Identify which cell holds the provided text, then report its [x, y] central coordinate. 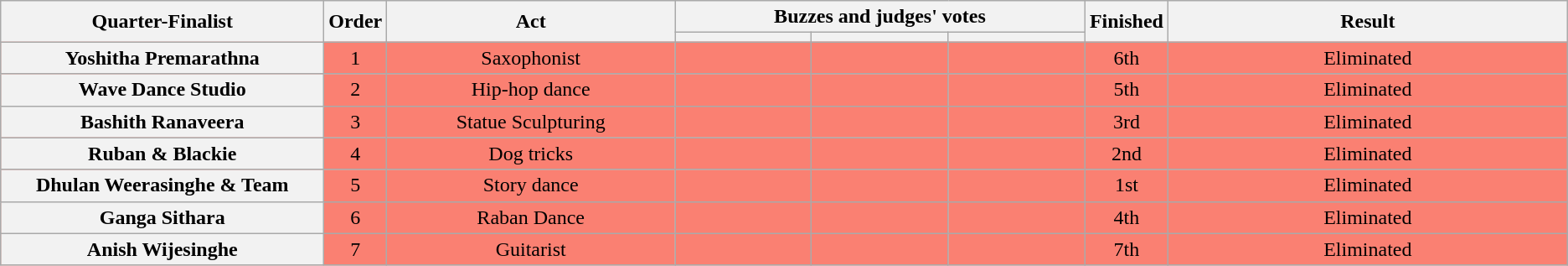
Order [355, 22]
Anish Wijesinghe [162, 249]
Yoshitha Premarathna [162, 58]
Guitarist [531, 249]
5th [1126, 90]
Ruban & Blackie [162, 154]
Hip-hop dance [531, 90]
7th [1126, 249]
Saxophonist [531, 58]
Bashith Ranaveera [162, 122]
Story dance [531, 185]
Quarter-Finalist [162, 22]
Wave Dance Studio [162, 90]
3 [355, 122]
Dog tricks [531, 154]
7 [355, 249]
2 [355, 90]
Buzzes and judges' votes [880, 17]
Raban Dance [531, 217]
Ganga Sithara [162, 217]
1 [355, 58]
2nd [1126, 154]
Act [531, 22]
6 [355, 217]
Finished [1126, 22]
Statue Sculpturing [531, 122]
Dhulan Weerasinghe & Team [162, 185]
4th [1126, 217]
6th [1126, 58]
5 [355, 185]
3rd [1126, 122]
4 [355, 154]
1st [1126, 185]
Result [1367, 22]
